Search for the cell housing the specified text and yield its [X, Y] center coordinate. 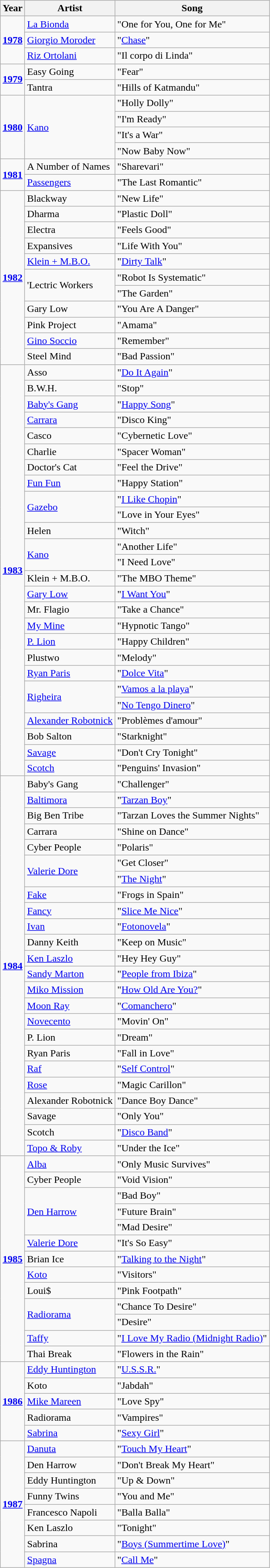
"I Love My Radio (Midnight Radio)" [192, 1338]
"I Like Chopin" [192, 499]
"One for You, One for Me" [192, 24]
"Holly Dolly" [192, 103]
1981 [12, 174]
"Flowers in the Rain" [192, 1354]
"Call Me" [192, 1560]
Blackway [70, 198]
"Plastic Doll" [192, 214]
Riz Ortolani [70, 56]
Baltimora [70, 800]
"Fall in Love" [192, 1053]
"You Are A Danger" [192, 309]
Fake [70, 895]
Expansives [70, 246]
Helen [70, 531]
"Under the Ice" [192, 1148]
Righeira [70, 697]
Moon Ray [70, 1006]
"Tarzan Loves the Summer Nights" [192, 816]
Alba [70, 1164]
"Disco Band" [192, 1132]
Big Ben Tribe [70, 816]
"Fotonovela" [192, 926]
Pink Project [70, 325]
A Number of Names [70, 166]
"Future Brain" [192, 1212]
"Happy Children" [192, 641]
Ivan [70, 926]
"I Need Love" [192, 562]
"Slice Me Nice" [192, 910]
"People from Ibiza" [192, 974]
Year [12, 8]
Steel Mind [70, 356]
Passengers [70, 182]
"Starknight" [192, 737]
"Love in Your Eyes" [192, 515]
"The MBO Theme" [192, 578]
Artist [70, 8]
Dharma [70, 214]
"Chance To Desire" [192, 1306]
"Touch My Heart" [192, 1449]
Fun Fun [70, 483]
"Vampires" [192, 1417]
"How Old Are You?" [192, 990]
1978 [12, 40]
Thai Break [70, 1354]
Raf [70, 1069]
"Now Baby Now" [192, 151]
"The Last Romantic" [192, 182]
Spagna [70, 1560]
"Only Music Survives" [192, 1164]
"Hey Hey Guy" [192, 958]
"Sexy Girl" [192, 1433]
La Bionda [70, 24]
Doctor's Cat [70, 467]
"Jabdah" [192, 1385]
"Desire" [192, 1322]
"Hypnotic Tango" [192, 626]
"Sharevari" [192, 166]
Miko Mission [70, 990]
"Melody" [192, 657]
"Magic Carillon" [192, 1085]
B.W.H. [70, 388]
Sandy Marton [70, 974]
1980 [12, 127]
1984 [12, 966]
"Challenger" [192, 784]
"It's a War" [192, 135]
"Tonight" [192, 1528]
"Spacer Woman" [192, 451]
"Disco King" [192, 420]
"Robot Is Systematic" [192, 277]
"Happy Station" [192, 483]
"Do It Again" [192, 372]
Plustwo [70, 657]
"Take a Chance" [192, 610]
Casco [70, 435]
"Hills of Katmandu" [192, 87]
"I Want You" [192, 594]
Asso [70, 372]
"The Night" [192, 879]
"New Life" [192, 198]
Bob Salton [70, 737]
1987 [12, 1504]
"The Garden" [192, 293]
My Mine [70, 626]
"Dirty Talk" [192, 262]
"Mad Desire" [192, 1227]
1985 [12, 1259]
Topo & Roby [70, 1148]
Loui$ [70, 1291]
Tantra [70, 87]
"Life With You" [192, 246]
"Don't Break My Heart" [192, 1464]
"Shine on Dance" [192, 831]
"Don't Cry Tonight" [192, 752]
1982 [12, 278]
"Self Control" [192, 1069]
"Dream" [192, 1037]
"Problèmes d'amour" [192, 721]
"Only You" [192, 1116]
"Love Spy" [192, 1401]
"Void Vision" [192, 1180]
1986 [12, 1401]
"Feels Good" [192, 230]
Novecento [70, 1021]
"Another Life" [192, 547]
"Stop" [192, 388]
"Movin' On" [192, 1021]
"Tarzan Boy" [192, 800]
"Visitors" [192, 1275]
Charlie [70, 451]
"Frogs in Spain" [192, 895]
"It's So Easy" [192, 1243]
Funny Twins [70, 1496]
"Dance Boy Dance" [192, 1101]
"Cybernetic Love" [192, 435]
"Boys (Summertime Love)" [192, 1544]
"Happy Song" [192, 404]
"Balla Balla" [192, 1512]
"Amama" [192, 325]
1983 [12, 570]
"Penguins' Invasion" [192, 768]
Danny Keith [70, 942]
Fancy [70, 910]
Taffy [70, 1338]
Danuta [70, 1449]
"U.S.S.R." [192, 1370]
"Keep on Music" [192, 942]
"Feel the Drive" [192, 467]
"Fear" [192, 72]
"You and Me" [192, 1496]
Gino Soccio [70, 341]
Song [192, 8]
"Bad Passion" [192, 356]
Mike Mareen [70, 1401]
Rose [70, 1085]
"Dolce Vita" [192, 673]
Electra [70, 230]
Francesco Napoli [70, 1512]
"Remember" [192, 341]
"Polaris" [192, 847]
"Witch" [192, 531]
"No Tengo Dinero" [192, 705]
Brian Ice [70, 1259]
1979 [12, 79]
Giorgio Moroder [70, 40]
'Lectric Workers [70, 285]
"Comanchero" [192, 1006]
"Il corpo di Linda" [192, 56]
"Chase" [192, 40]
Easy Going [70, 72]
"Pink Footpath" [192, 1291]
"Get Closer" [192, 863]
"Vamos a la playa" [192, 689]
"Talking to the Night" [192, 1259]
Gazebo [70, 507]
"Bad Boy" [192, 1195]
"I'm Ready" [192, 119]
Mr. Flagio [70, 610]
"Up & Down" [192, 1481]
